Return [x, y] of the center of cell containing provided text 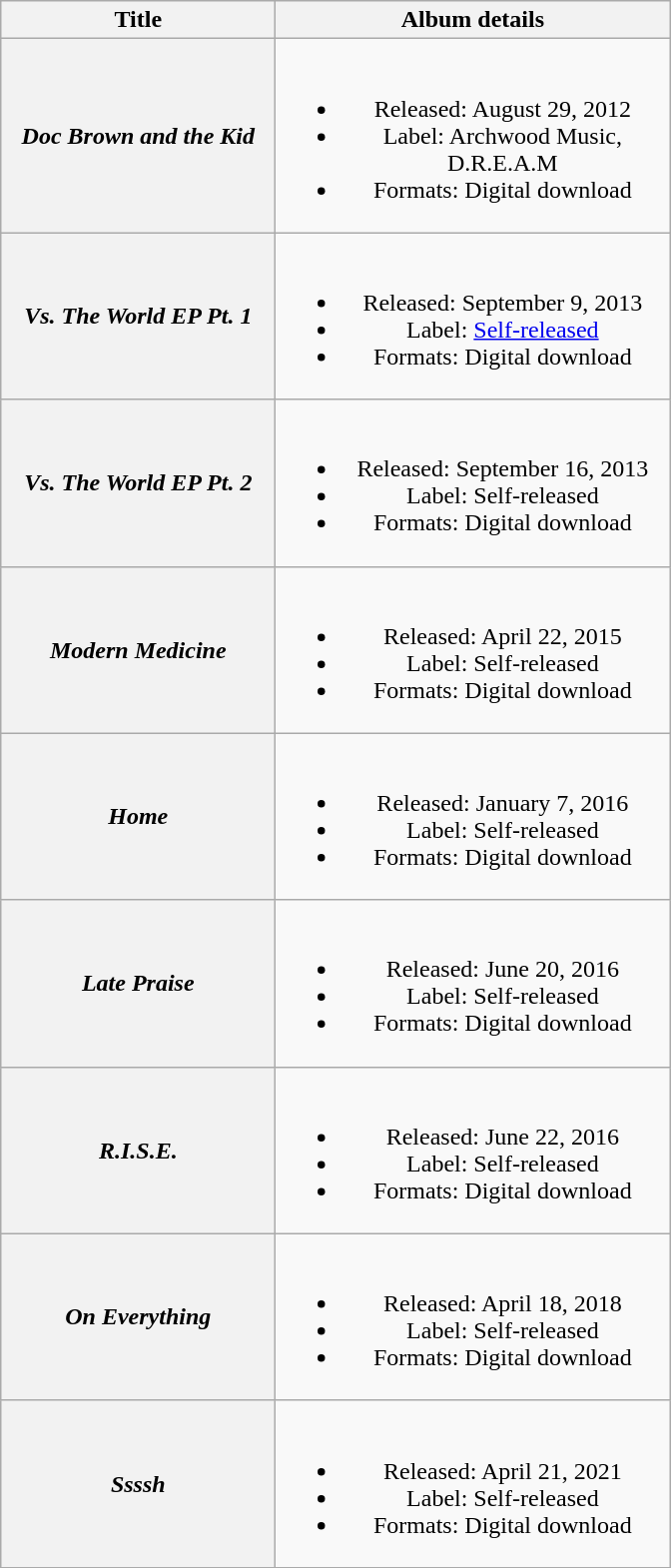
Released: April 18, 2018Label: Self-releasedFormats: Digital download [473, 1316]
Home [138, 817]
Released: June 20, 2016Label: Self-releasedFormats: Digital download [473, 983]
R.I.S.E. [138, 1151]
Released: September 9, 2013Label: Self-releasedFormats: Digital download [473, 316]
Late Praise [138, 983]
Released: September 16, 2013Label: Self-releasedFormats: Digital download [473, 483]
Released: August 29, 2012Label: Archwood Music, D.R.E.A.MFormats: Digital download [473, 136]
Released: January 7, 2016Label: Self-releasedFormats: Digital download [473, 817]
Ssssh [138, 1484]
Doc Brown and the Kid [138, 136]
Released: April 21, 2021Label: Self-releasedFormats: Digital download [473, 1484]
Vs. The World EP Pt. 1 [138, 316]
On Everything [138, 1316]
Album details [473, 20]
Released: April 22, 2015Label: Self-releasedFormats: Digital download [473, 649]
Released: June 22, 2016Label: Self-releasedFormats: Digital download [473, 1151]
Modern Medicine [138, 649]
Vs. The World EP Pt. 2 [138, 483]
Title [138, 20]
